Determine the (x, y) coordinate at the center of the cell enclosing the given text.  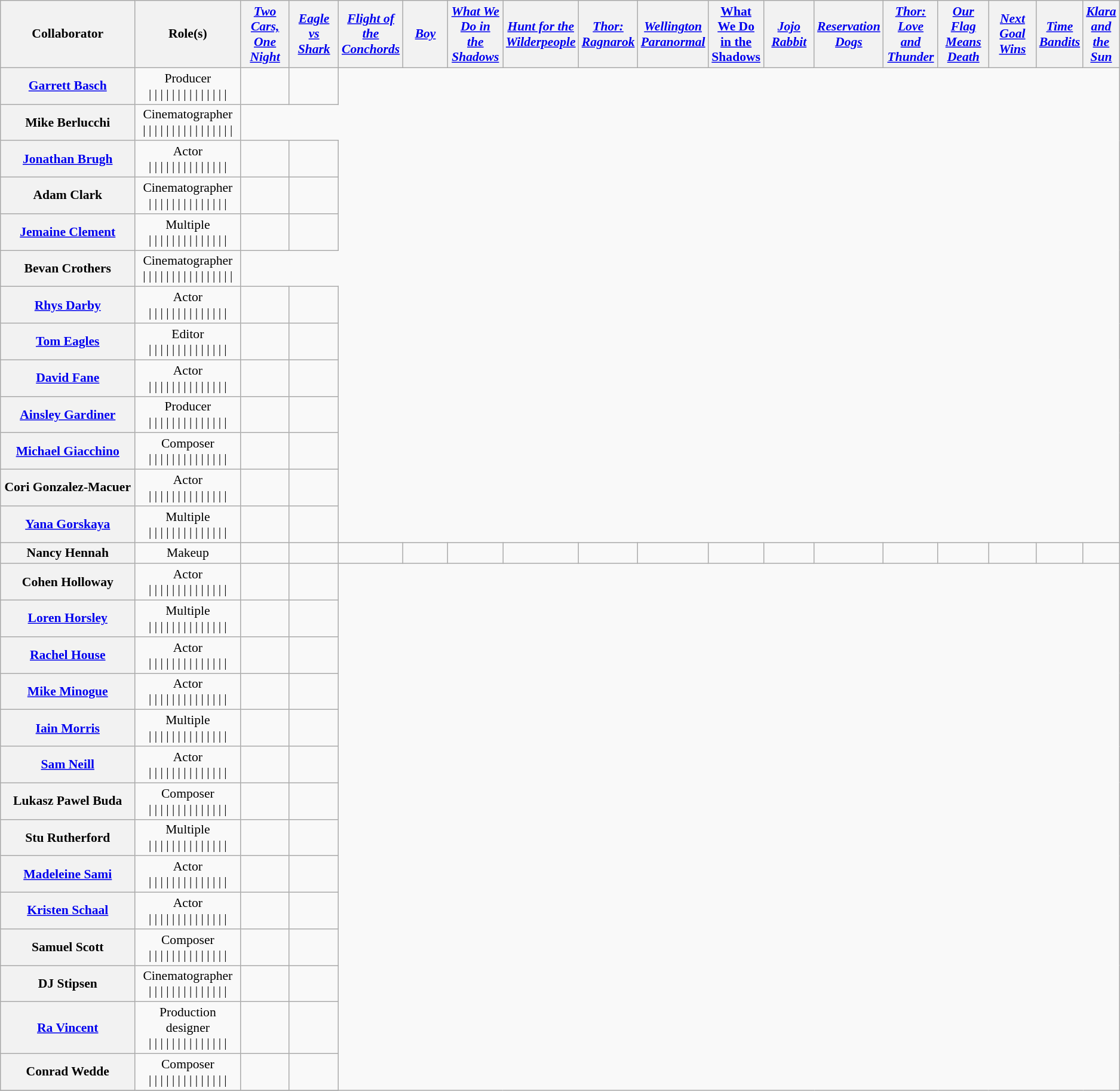
Nancy Hennah (68, 553)
Jojo Rabbit (789, 34)
Production designer| | | | | | | | | | | | | | (188, 1028)
Samuel Scott (68, 948)
Ra Vincent (68, 1028)
Editor| | | | | | | | | | | | | | (188, 342)
Yana Gorskaya (68, 525)
Rachel House (68, 655)
Ainsley Gardiner (68, 415)
Madeleine Sami (68, 875)
Our Flag Means Death (963, 34)
Wellington Paranormal (673, 34)
Thor: Love and Thunder (911, 34)
Mike Berlucchi (68, 122)
Cori Gonzalez-Macuer (68, 488)
Eagle vs Shark (314, 34)
Cohen Holloway (68, 582)
Collaborator (68, 34)
Jonathan Brugh (68, 159)
Hunt for the Wilderpeople (541, 34)
Bevan Crothers (68, 269)
Tom Eagles (68, 342)
Reservation Dogs (849, 34)
Conrad Wedde (68, 1072)
Jemaine Clement (68, 232)
Time Bandits (1060, 34)
Role(s) (188, 34)
Lukasz Pawel Buda (68, 801)
Garrett Basch (68, 86)
DJ Stipsen (68, 983)
Boy (425, 34)
Thor: Ragnarok (608, 34)
Michael Giacchino (68, 452)
Iain Morris (68, 728)
David Fane (68, 378)
Mike Minogue (68, 692)
Kristen Schaal (68, 911)
Next Goal Wins (1012, 34)
Loren Horsley (68, 619)
Makeup (188, 553)
Stu Rutherford (68, 838)
Two Cars, One Night (265, 34)
Rhys Darby (68, 305)
Flight of the Conchords (370, 34)
Sam Neill (68, 765)
Klara and the Sun (1101, 34)
Adam Clark (68, 196)
